Search for the cell housing the specified text and yield its (X, Y) center coordinate. 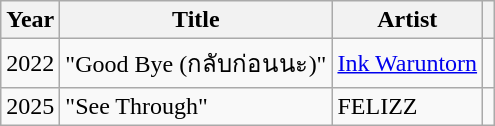
2025 (30, 106)
"See Through" (196, 106)
Ink Waruntorn (408, 64)
Title (196, 20)
FELIZZ (408, 106)
"Good Bye (กลับก่อนนะ)" (196, 64)
Artist (408, 20)
2022 (30, 64)
Year (30, 20)
